Capture the cell that displays the provided text and extract its [x, y] central coordinate. 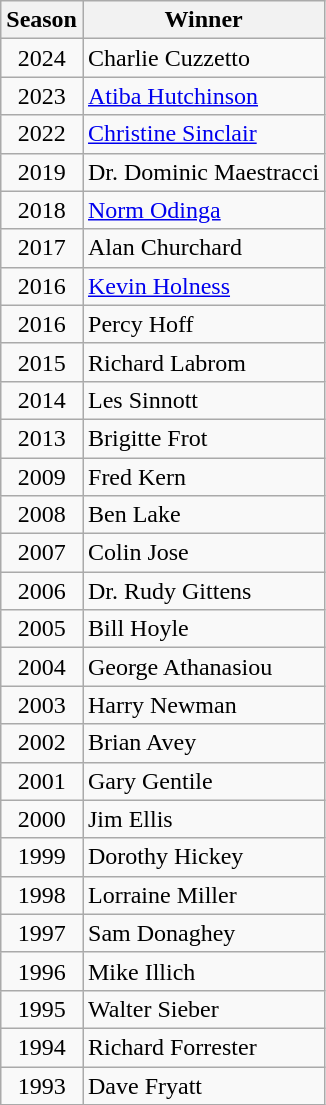
2014 [42, 400]
Richard Labrom [203, 362]
1996 [42, 971]
Percy Hoff [203, 324]
2002 [42, 743]
Harry Newman [203, 705]
Gary Gentile [203, 781]
Richard Forrester [203, 1047]
Christine Sinclair [203, 134]
1995 [42, 1009]
2003 [42, 705]
2008 [42, 515]
2001 [42, 781]
2005 [42, 629]
2007 [42, 553]
1998 [42, 895]
2006 [42, 591]
Ben Lake [203, 515]
2015 [42, 362]
Dave Fryatt [203, 1085]
Sam Donaghey [203, 933]
Season [42, 20]
2023 [42, 96]
Alan Churchard [203, 248]
Les Sinnott [203, 400]
Colin Jose [203, 553]
2017 [42, 248]
2024 [42, 58]
Brian Avey [203, 743]
Fred Kern [203, 477]
2009 [42, 477]
Dr. Dominic Maestracci [203, 172]
2018 [42, 210]
Charlie Cuzzetto [203, 58]
Bill Hoyle [203, 629]
2013 [42, 438]
1999 [42, 857]
Kevin Holness [203, 286]
George Athanasiou [203, 667]
Winner [203, 20]
Brigitte Frot [203, 438]
2019 [42, 172]
1997 [42, 933]
Dr. Rudy Gittens [203, 591]
1993 [42, 1085]
Jim Ellis [203, 819]
Atiba Hutchinson [203, 96]
Dorothy Hickey [203, 857]
1994 [42, 1047]
Walter Sieber [203, 1009]
Lorraine Miller [203, 895]
2000 [42, 819]
Mike Illich [203, 971]
Norm Odinga [203, 210]
2004 [42, 667]
2022 [42, 134]
